Return [x, y] of the center of cell containing provided text 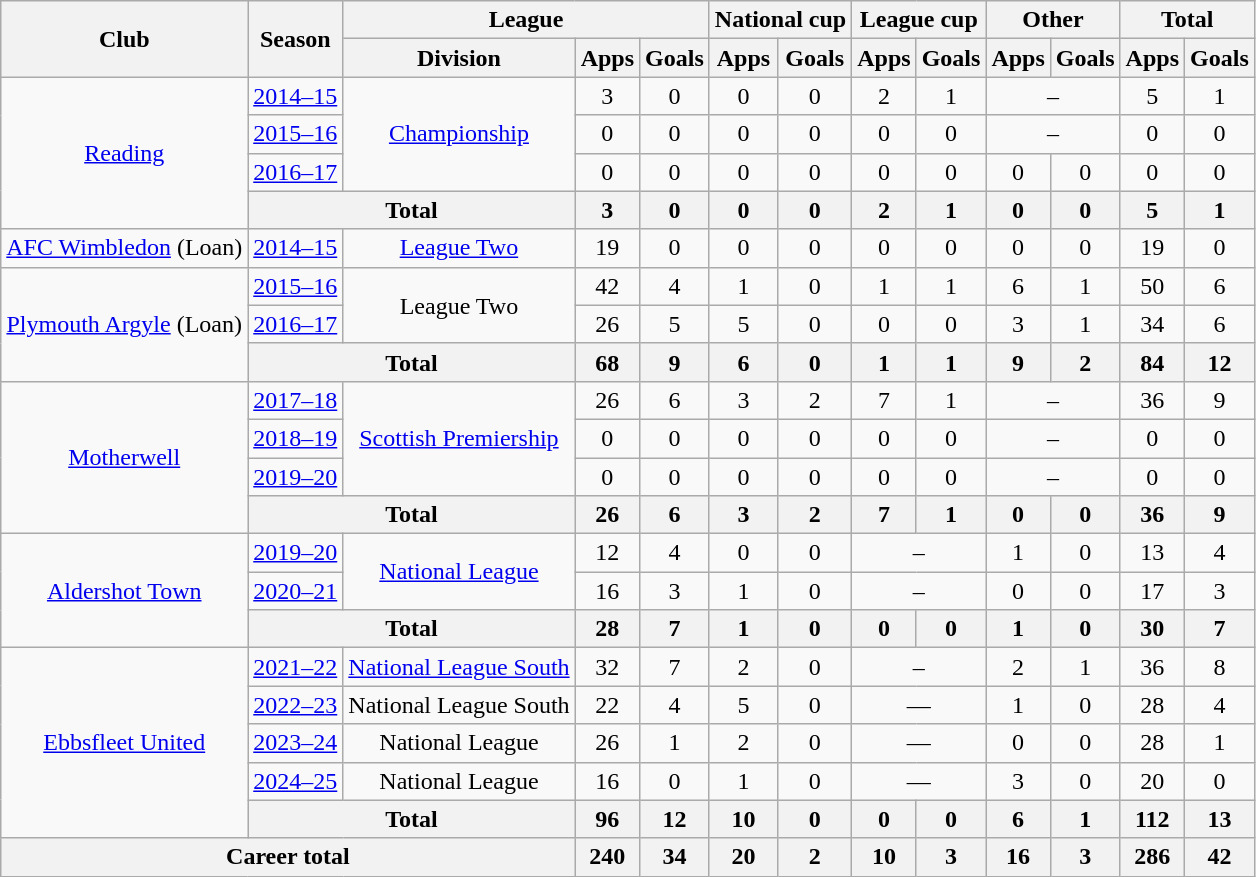
8 [1220, 667]
Ebbsfleet United [124, 743]
50 [1152, 286]
2022–23 [296, 705]
286 [1152, 857]
Reading [124, 153]
112 [1152, 819]
Season [296, 39]
National cup [780, 20]
84 [1152, 362]
Plymouth Argyle (Loan) [124, 324]
League [526, 20]
22 [607, 705]
2021–22 [296, 667]
Scottish Premiership [459, 438]
Championship [459, 134]
Aldershot Town [124, 591]
68 [607, 362]
30 [1152, 629]
Other [1053, 20]
17 [1152, 591]
Division [459, 58]
Club [124, 39]
Motherwell [124, 457]
2018–19 [296, 438]
32 [607, 667]
96 [607, 819]
2024–25 [296, 781]
2017–18 [296, 400]
Career total [288, 857]
2023–24 [296, 743]
AFC Wimbledon (Loan) [124, 248]
240 [607, 857]
League cup [919, 20]
2020–21 [296, 591]
